Determine the [x, y] coordinate at the center of the cell enclosing the given text.  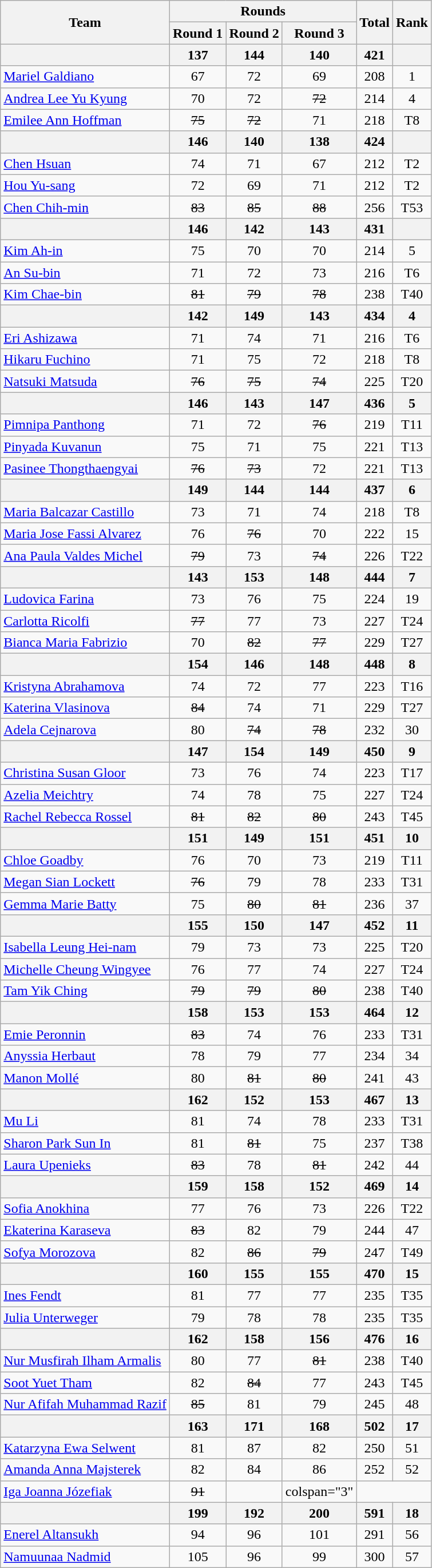
30 [412, 730]
Hou Yu-sang [85, 185]
Chloe Goadby [85, 860]
44 [412, 1165]
Ana Paula Valdes Michel [85, 555]
Chen Hsuan [85, 164]
224 [375, 599]
Enerel Altansukh [85, 1535]
452 [375, 925]
464 [375, 1013]
163 [197, 1426]
244 [375, 1230]
424 [375, 142]
Chen Chih-min [85, 207]
8 [412, 664]
222 [375, 534]
421 [375, 55]
Round 1 [197, 33]
236 [375, 904]
256 [375, 207]
94 [197, 1535]
18 [412, 1513]
Emie Peronnin [85, 1034]
247 [375, 1252]
245 [375, 1404]
T16 [412, 686]
19 [412, 599]
Isabella Leung Hei-nam [85, 947]
156 [319, 1339]
48 [412, 1404]
Katerina Vlasinova [85, 708]
467 [375, 1100]
437 [375, 490]
Pasinee Thongthaengyai [85, 468]
436 [375, 403]
Natsuki Matsuda [85, 381]
171 [254, 1426]
Sofia Anokhina [85, 1208]
Maria Balcazar Castillo [85, 512]
444 [375, 577]
Bianca Maria Fabrizio [85, 643]
34 [412, 1056]
470 [375, 1273]
448 [375, 664]
252 [375, 1470]
51 [412, 1448]
150 [254, 925]
105 [197, 1557]
Round 2 [254, 33]
250 [375, 1448]
Tam Yik Ching [85, 991]
476 [375, 1339]
137 [197, 55]
502 [375, 1426]
12 [412, 1013]
Namuunaa Nadmid [85, 1557]
Rank [412, 22]
Manon Mollé [85, 1078]
101 [319, 1535]
Azelia Meichtry [85, 795]
Ekaterina Karaseva [85, 1230]
Total [375, 22]
Ines Fendt [85, 1295]
431 [375, 229]
Mariel Galdiano [85, 77]
Team [85, 22]
237 [375, 1143]
17 [412, 1426]
Nur Afifah Muhammad Razif [85, 1404]
37 [412, 904]
1 [412, 77]
11 [412, 925]
Adela Cejnarova [85, 730]
208 [375, 77]
Nur Musfirah Ilham Armalis [85, 1361]
colspan="3" [319, 1491]
Sharon Park Sun In [85, 1143]
Maria Jose Fassi Alvarez [85, 534]
Michelle Cheung Wingyee [85, 969]
241 [375, 1078]
Emilee Ann Hoffman [85, 120]
Amanda Anna Majsterek [85, 1470]
9 [412, 751]
200 [319, 1513]
Pimnipa Panthong [85, 425]
10 [412, 838]
T53 [412, 207]
159 [197, 1187]
Laura Upenieks [85, 1165]
Iga Joanna Józefiak [85, 1491]
138 [319, 142]
13 [412, 1100]
451 [375, 838]
6 [412, 490]
An Su-bin [85, 273]
Julia Unterweger [85, 1317]
99 [319, 1557]
Rachel Rebecca Rossel [85, 817]
Hikaru Fuchino [85, 360]
47 [412, 1230]
160 [197, 1273]
Christina Susan Gloor [85, 773]
Megan Sian Lockett [85, 882]
16 [412, 1339]
56 [412, 1535]
88 [319, 207]
Rounds [263, 11]
Round 3 [319, 33]
57 [412, 1557]
232 [375, 730]
450 [375, 751]
291 [375, 1535]
Kim Chae-bin [85, 295]
T49 [412, 1252]
Kim Ah-in [85, 250]
Soot Yuet Tham [85, 1383]
7 [412, 577]
87 [254, 1448]
T17 [412, 773]
Carlotta Ricolfi [85, 620]
Kristyna Abrahamova [85, 686]
Andrea Lee Yu Kyung [85, 98]
434 [375, 316]
Eri Ashizawa [85, 338]
Ludovica Farina [85, 599]
469 [375, 1187]
52 [412, 1470]
199 [197, 1513]
91 [197, 1491]
242 [375, 1165]
Pinyada Kuvanun [85, 447]
Sofya Morozova [85, 1252]
168 [319, 1426]
Katarzyna Ewa Selwent [85, 1448]
Anyssia Herbaut [85, 1056]
Mu Li [85, 1121]
14 [412, 1187]
43 [412, 1078]
300 [375, 1557]
192 [254, 1513]
T38 [412, 1143]
Gemma Marie Batty [85, 904]
591 [375, 1513]
234 [375, 1056]
